Determine the [x, y] coordinate at the center of the cell enclosing the given text.  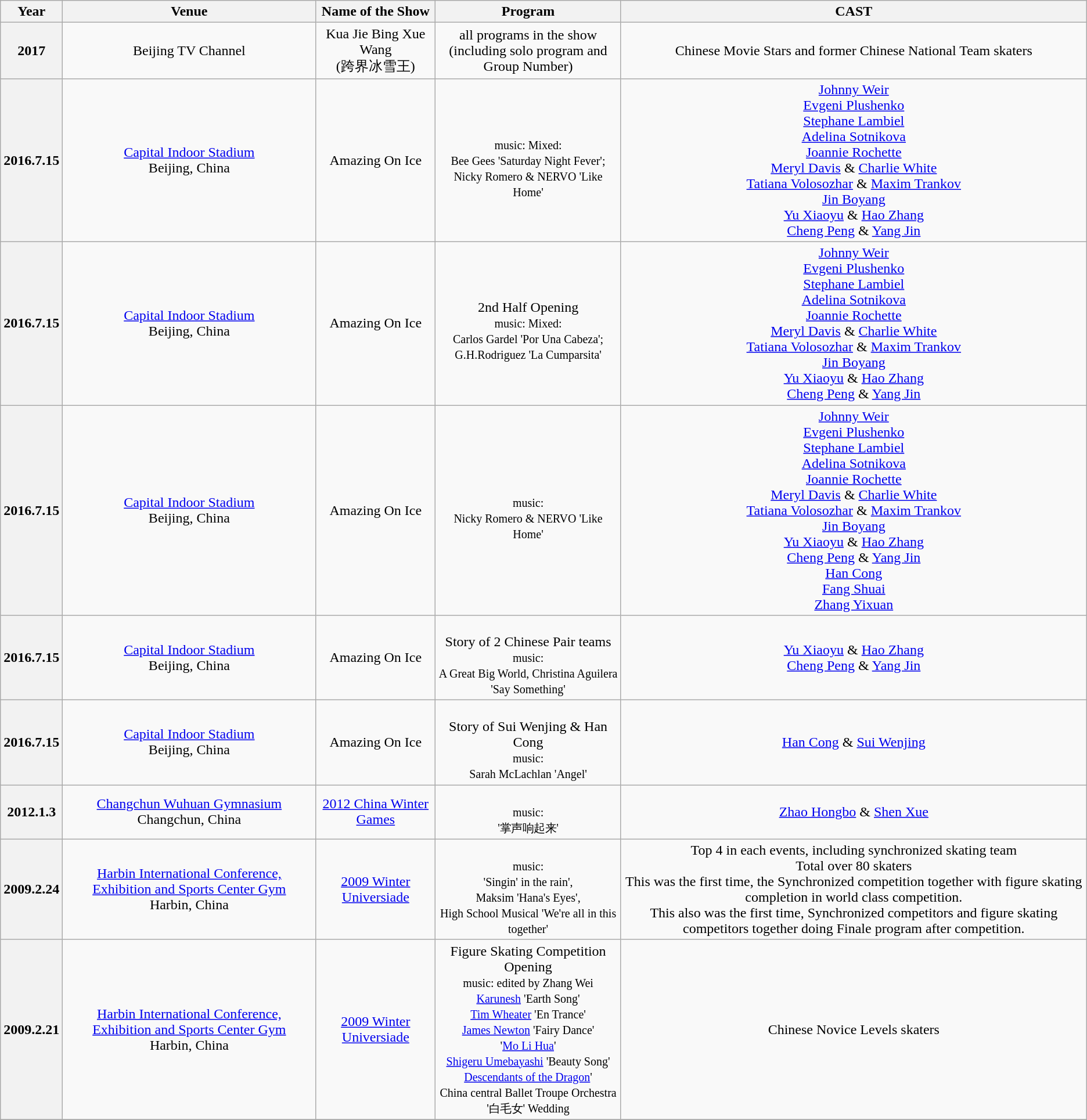
Chinese Movie Stars and former Chinese National Team skaters [854, 51]
Kua Jie Bing Xue Wang(跨界冰雪王) [376, 51]
Yu Xiaoyu & Hao Zhang Cheng Peng & Yang Jin [854, 658]
Zhao Hongbo & Shen Xue [854, 812]
Venue [189, 12]
Story of 2 Chinese Pair teams music: A Great Big World, Christina Aguilera 'Say Something' [528, 658]
music: Mixed: Bee Gees 'Saturday Night Fever'; Nicky Romero & NERVO 'Like Home' [528, 160]
music: Nicky Romero & NERVO 'Like Home' [528, 510]
Han Cong & Sui Wenjing [854, 743]
2012.1.3 [31, 812]
Name of the Show [376, 12]
Changchun Wuhuan Gymnasium Changchun, China [189, 812]
Program [528, 12]
music: 'Singin' in the rain', Maksim 'Hana's Eyes', High School Musical 'We're all in this together' [528, 889]
2017 [31, 51]
2012 China Winter Games [376, 812]
music: '掌声响起来' [528, 812]
2009.2.21 [31, 1029]
Year [31, 12]
Story of Sui Wenjing & Han Cong music: Sarah McLachlan 'Angel' [528, 743]
Beijing TV Channel [189, 51]
Chinese Novice Levels skaters [854, 1029]
2nd Half Opening music: Mixed: Carlos Gardel 'Por Una Cabeza'; G.H.Rodriguez 'La Cumparsita' [528, 323]
CAST [854, 12]
2009.2.24 [31, 889]
all programs in the show(including solo program and Group Number) [528, 51]
